Detect which cell encompasses the target text, then output its [X, Y] center coordinate. 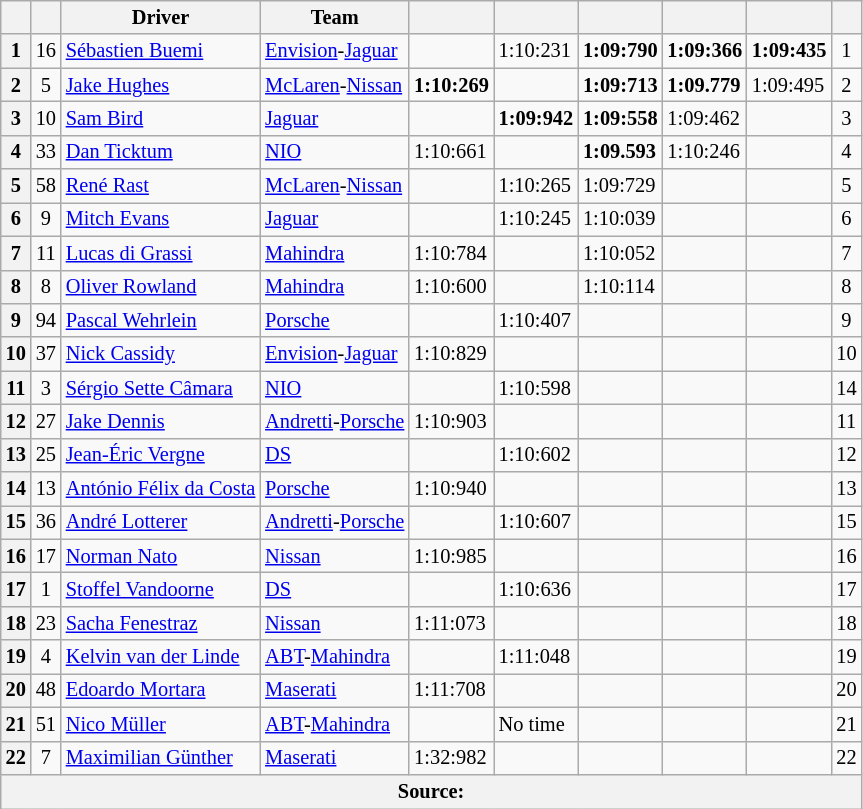
1:10:245 [536, 219]
Source: [432, 791]
1:10:269 [451, 85]
Oliver Rowland [160, 287]
1:10:407 [536, 320]
Driver [160, 17]
Lucas di Grassi [160, 253]
No time [536, 724]
51 [46, 724]
Pascal Wehrlein [160, 320]
1:32:982 [451, 758]
1:10:636 [536, 589]
1:10:039 [620, 219]
25 [46, 455]
94 [46, 320]
Mitch Evans [160, 219]
1:09.593 [620, 152]
Sébastien Buemi [160, 51]
1:11:708 [451, 690]
36 [46, 522]
Sacha Fenestraz [160, 623]
23 [46, 623]
1:10:607 [536, 522]
1:09:713 [620, 85]
1:10:903 [451, 421]
Sam Bird [160, 118]
Maximilian Günther [160, 758]
27 [46, 421]
1:09:366 [705, 51]
1:09:495 [789, 85]
1:09:729 [620, 186]
1:09:942 [536, 118]
Norman Nato [160, 556]
André Lotterer [160, 522]
Edoardo Mortara [160, 690]
33 [46, 152]
Team [334, 17]
1:09:790 [620, 51]
1:10:661 [451, 152]
Jake Hughes [160, 85]
Kelvin van der Linde [160, 657]
1:09:462 [705, 118]
1:10:940 [451, 489]
1:09:558 [620, 118]
1:10:265 [536, 186]
Nico Müller [160, 724]
1:10:600 [451, 287]
1:10:114 [620, 287]
Jean-Éric Vergne [160, 455]
1:09:435 [789, 51]
1:09.779 [705, 85]
37 [46, 354]
58 [46, 186]
1:11:048 [536, 657]
Jake Dennis [160, 421]
1:10:829 [451, 354]
1:10:985 [451, 556]
1:11:073 [451, 623]
Dan Ticktum [160, 152]
1:10:231 [536, 51]
Stoffel Vandoorne [160, 589]
1:10:602 [536, 455]
René Rast [160, 186]
1:10:598 [536, 388]
48 [46, 690]
1:10:246 [705, 152]
1:10:784 [451, 253]
António Félix da Costa [160, 489]
Sérgio Sette Câmara [160, 388]
1:10:052 [620, 253]
Nick Cassidy [160, 354]
